Return [X, Y] of the center of cell containing provided text 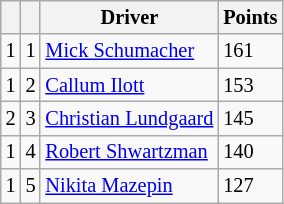
Mick Schumacher [129, 51]
Driver [129, 17]
140 [250, 152]
Nikita Mazepin [129, 186]
3 [31, 118]
153 [250, 85]
Robert Shwartzman [129, 152]
5 [31, 186]
4 [31, 152]
127 [250, 186]
Callum Ilott [129, 85]
Christian Lundgaard [129, 118]
161 [250, 51]
Points [250, 17]
145 [250, 118]
